Provide the (x, y) coordinate of the cell's center where the given text is located.  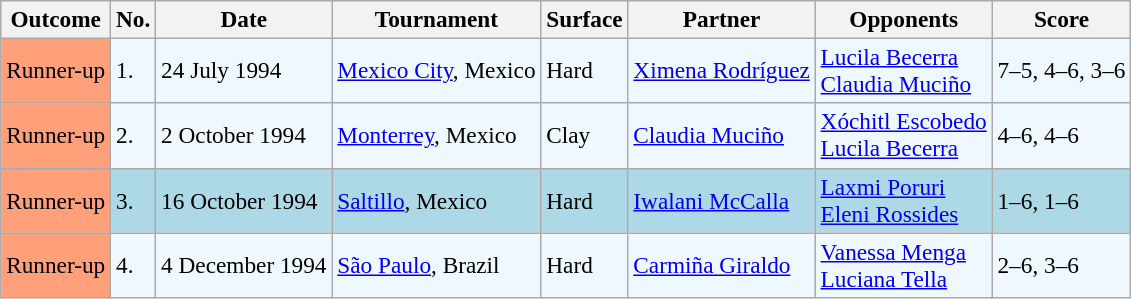
Monterrey, Mexico (436, 136)
2 October 1994 (244, 136)
7–5, 4–6, 3–6 (1062, 70)
No. (134, 19)
Date (244, 19)
Outcome (56, 19)
Carmiña Giraldo (722, 264)
2–6, 3–6 (1062, 264)
Clay (584, 136)
Vanessa Menga Luciana Tella (904, 264)
Iwalani McCalla (722, 200)
3. (134, 200)
24 July 1994 (244, 70)
Score (1062, 19)
16 October 1994 (244, 200)
4. (134, 264)
Surface (584, 19)
Lucila Becerra Claudia Muciño (904, 70)
Laxmi Poruri Eleni Rossides (904, 200)
Xóchitl Escobedo Lucila Becerra (904, 136)
4–6, 4–6 (1062, 136)
São Paulo, Brazil (436, 264)
Claudia Muciño (722, 136)
Partner (722, 19)
2. (134, 136)
Opponents (904, 19)
4 December 1994 (244, 264)
Mexico City, Mexico (436, 70)
Ximena Rodríguez (722, 70)
Saltillo, Mexico (436, 200)
1–6, 1–6 (1062, 200)
Tournament (436, 19)
1. (134, 70)
